Provide the (x, y) coordinate of the cell's center where the given text is located.  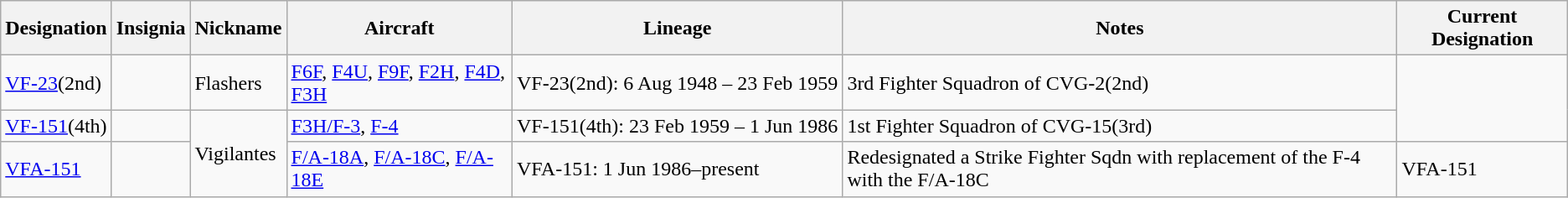
Vigilantes (238, 153)
Aircraft (399, 29)
Current Designation (1483, 29)
Designation (56, 29)
Flashers (238, 82)
VF-151(4th): 23 Feb 1959 – 1 Jun 1986 (677, 126)
3rd Fighter Squadron of CVG-2(2nd) (1120, 82)
VF-151(4th) (56, 126)
F3H/F-3, F-4 (399, 126)
VF-23(2nd): 6 Aug 1948 – 23 Feb 1959 (677, 82)
Nickname (238, 29)
VFA-151: 1 Jun 1986–present (677, 169)
1st Fighter Squadron of CVG-15(3rd) (1120, 126)
F/A-18A, F/A-18C, F/A-18E (399, 169)
Redesignated a Strike Fighter Sqdn with replacement of the F-4 with the F/A-18C (1120, 169)
Lineage (677, 29)
Insignia (151, 29)
F6F, F4U, F9F, F2H, F4D, F3H (399, 82)
VF-23(2nd) (56, 82)
Notes (1120, 29)
